Capture the cell that displays the provided text and extract its [x, y] central coordinate. 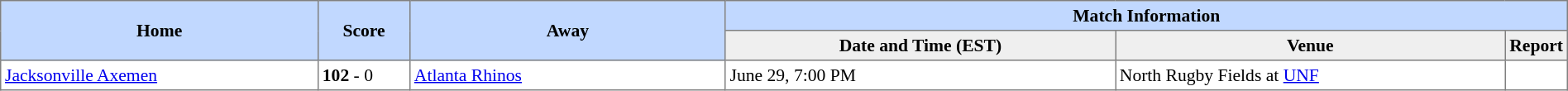
Score [364, 31]
Away [568, 31]
North Rugby Fields at UNF [1310, 75]
June 29, 7:00 PM [920, 75]
Match Information [1146, 16]
Report [1537, 45]
102 - 0 [364, 75]
Date and Time (EST) [920, 45]
Jacksonville Axemen [160, 75]
Home [160, 31]
Atlanta Rhinos [568, 75]
Venue [1310, 45]
